For the text-containing cell, return its midpoint in (x, y) coordinate format. 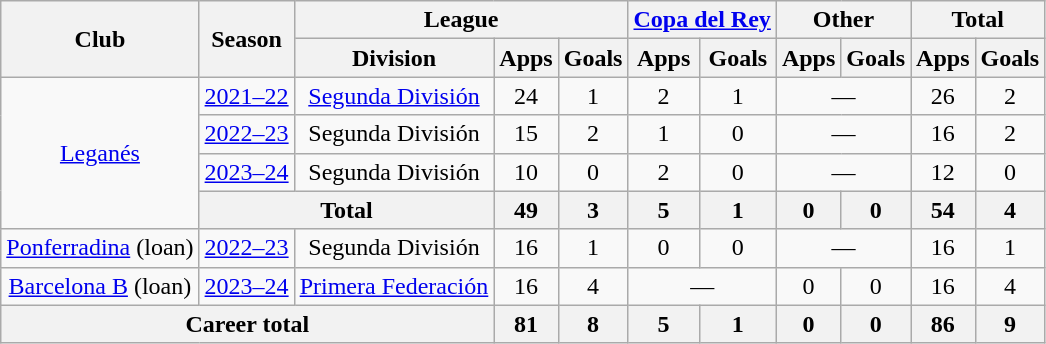
10 (526, 172)
Primera Federación (394, 286)
Club (100, 39)
12 (943, 172)
League (461, 20)
26 (943, 96)
Division (394, 58)
Ponferradina (loan) (100, 248)
15 (526, 134)
Season (246, 39)
Career total (248, 324)
54 (943, 210)
2021–22 (246, 96)
8 (593, 324)
Barcelona B (loan) (100, 286)
Leganés (100, 153)
3 (593, 210)
24 (526, 96)
49 (526, 210)
86 (943, 324)
Other (843, 20)
9 (1010, 324)
Copa del Rey (702, 20)
81 (526, 324)
